Scan for the cell matching the given text and deliver its [X, Y] coordinate at center. 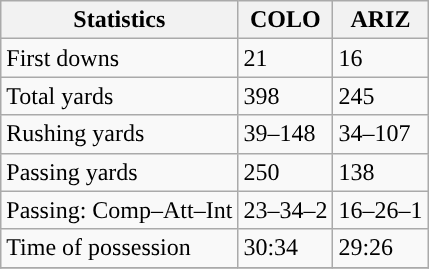
16 [380, 58]
ARIZ [380, 20]
29:26 [380, 248]
COLO [286, 20]
138 [380, 172]
Statistics [120, 20]
Passing: Comp–Att–Int [120, 210]
39–148 [286, 134]
245 [380, 96]
398 [286, 96]
21 [286, 58]
16–26–1 [380, 210]
First downs [120, 58]
23–34–2 [286, 210]
250 [286, 172]
Time of possession [120, 248]
Rushing yards [120, 134]
34–107 [380, 134]
Passing yards [120, 172]
Total yards [120, 96]
30:34 [286, 248]
